Provide the [x, y] coordinate of the cell's center where the given text is located.  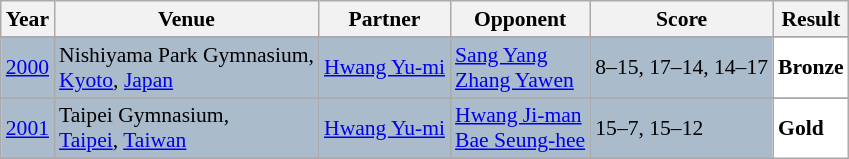
8–15, 17–14, 14–17 [682, 68]
Year [28, 19]
2001 [28, 128]
Score [682, 19]
Result [811, 19]
Nishiyama Park Gymnasium,Kyoto, Japan [186, 68]
Taipei Gymnasium,Taipei, Taiwan [186, 128]
Gold [811, 128]
Hwang Ji-man Bae Seung-hee [520, 128]
Partner [384, 19]
2000 [28, 68]
Bronze [811, 68]
Opponent [520, 19]
15–7, 15–12 [682, 128]
Sang Yang Zhang Yawen [520, 68]
Venue [186, 19]
